Identify which cell holds the provided text, then report its [X, Y] central coordinate. 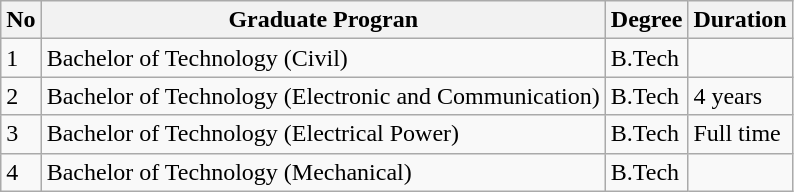
Graduate Progran [323, 20]
Bachelor of Technology (Electronic and Communication) [323, 96]
4 [21, 172]
2 [21, 96]
3 [21, 134]
No [21, 20]
Bachelor of Technology (Civil) [323, 58]
Bachelor of Technology (Mechanical) [323, 172]
4 years [740, 96]
1 [21, 58]
Duration [740, 20]
Bachelor of Technology (Electrical Power) [323, 134]
Full time [740, 134]
Degree [646, 20]
